Provide the [x, y] coordinate of the cell's center where the given text is located.  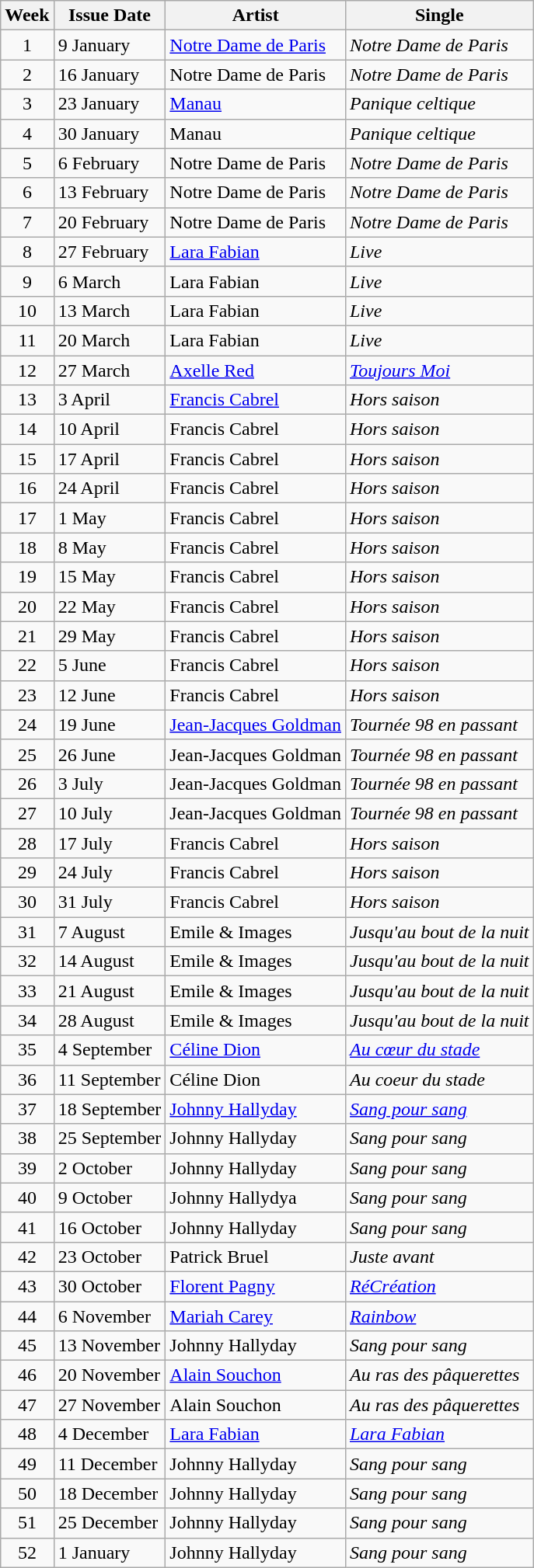
27 [27, 813]
5 June [110, 666]
18 December [110, 1493]
19 June [110, 725]
6 February [110, 163]
20 February [110, 222]
14 [27, 429]
27 February [110, 252]
Week [27, 16]
29 [27, 873]
49 [27, 1464]
47 [27, 1405]
9 January [110, 45]
10 April [110, 429]
30 [27, 902]
38 [27, 1139]
23 [27, 695]
39 [27, 1168]
21 August [110, 991]
26 June [110, 754]
37 [27, 1109]
17 [27, 518]
21 [27, 636]
Johnny Hallydya [256, 1198]
Axelle Red [256, 370]
RéCréation [439, 1286]
22 May [110, 607]
14 August [110, 961]
15 May [110, 577]
27 March [110, 370]
12 [27, 370]
40 [27, 1198]
Juste avant [439, 1257]
9 October [110, 1198]
Au coeur du stade [439, 1080]
16 [27, 488]
28 [27, 843]
13 [27, 400]
3 April [110, 400]
44 [27, 1316]
9 [27, 281]
24 July [110, 873]
15 [27, 459]
1 January [110, 1552]
Florent Pagny [256, 1286]
43 [27, 1286]
48 [27, 1434]
Toujours Moi [439, 370]
34 [27, 1020]
3 [27, 104]
24 April [110, 488]
28 August [110, 1020]
Patrick Bruel [256, 1257]
Issue Date [110, 16]
4 December [110, 1434]
52 [27, 1552]
16 October [110, 1227]
33 [27, 991]
41 [27, 1227]
45 [27, 1346]
17 July [110, 843]
11 September [110, 1080]
20 [27, 607]
11 [27, 340]
46 [27, 1375]
7 August [110, 932]
13 November [110, 1346]
22 [27, 666]
6 March [110, 281]
19 [27, 577]
25 December [110, 1523]
2 [27, 75]
42 [27, 1257]
Mariah Carey [256, 1316]
18 [27, 548]
24 [27, 725]
25 [27, 754]
30 October [110, 1286]
13 February [110, 193]
31 [27, 932]
6 November [110, 1316]
30 January [110, 134]
16 January [110, 75]
1 May [110, 518]
17 April [110, 459]
10 [27, 311]
23 January [110, 104]
35 [27, 1050]
23 October [110, 1257]
1 [27, 45]
Artist [256, 16]
26 [27, 784]
10 July [110, 813]
7 [27, 222]
6 [27, 193]
12 June [110, 695]
Au cœur du stade [439, 1050]
13 March [110, 311]
51 [27, 1523]
36 [27, 1080]
8 May [110, 548]
5 [27, 163]
2 October [110, 1168]
4 September [110, 1050]
11 December [110, 1464]
32 [27, 961]
20 November [110, 1375]
Single [439, 16]
25 September [110, 1139]
50 [27, 1493]
18 September [110, 1109]
8 [27, 252]
20 March [110, 340]
29 May [110, 636]
31 July [110, 902]
4 [27, 134]
3 July [110, 784]
27 November [110, 1405]
Rainbow [439, 1316]
